Output the [X, Y] coordinate of the center of the cell containing the given text.  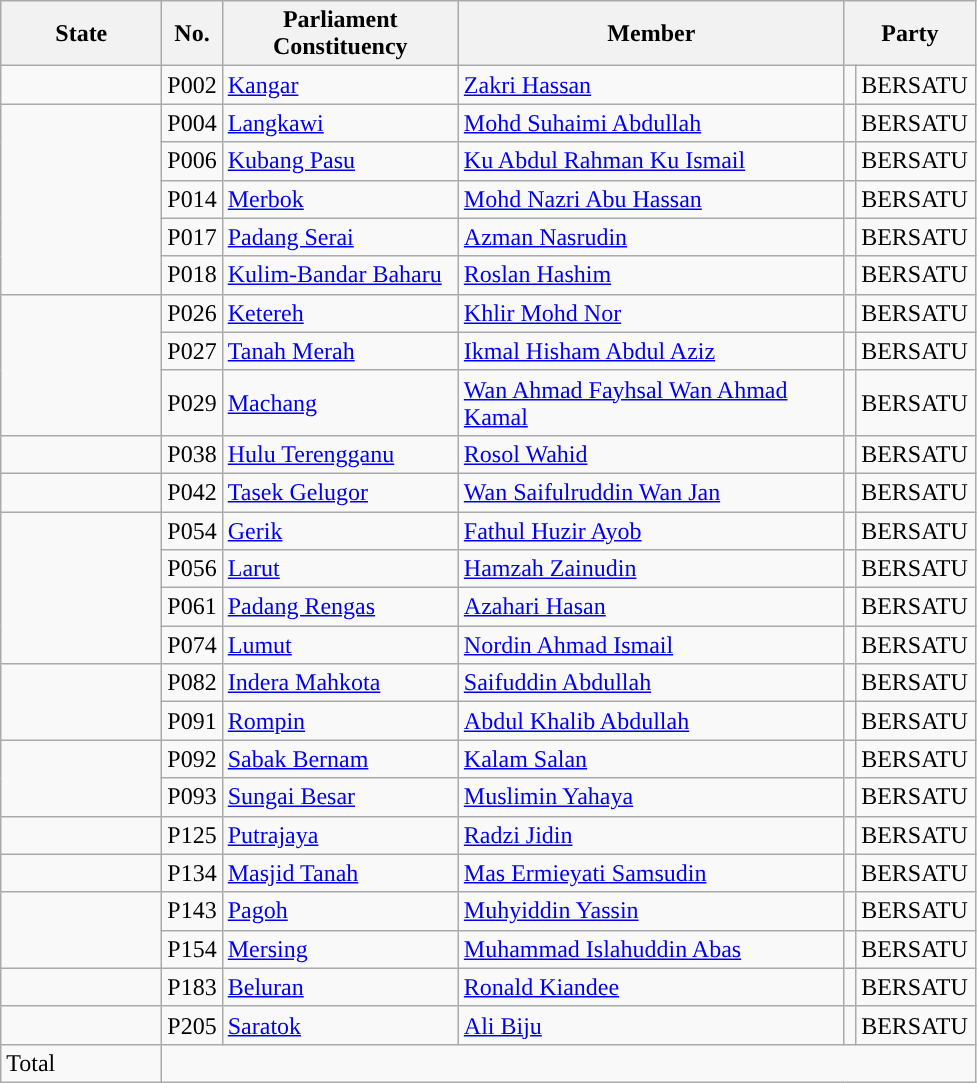
P026 [192, 313]
Member [651, 34]
Mohd Suhaimi Abdullah [651, 123]
Gerik [340, 531]
P056 [192, 569]
Fathul Huzir Ayob [651, 531]
Hulu Terengganu [340, 454]
Rompin [340, 721]
Mohd Nazri Abu Hassan [651, 199]
Ronald Kiandee [651, 987]
Padang Serai [340, 237]
Mersing [340, 949]
Larut [340, 569]
P143 [192, 911]
Khlir Mohd Nor [651, 313]
Pagoh [340, 911]
Hamzah Zainudin [651, 569]
P038 [192, 454]
Radzi Jidin [651, 835]
P017 [192, 237]
Muhyiddin Yassin [651, 911]
P154 [192, 949]
P042 [192, 492]
Azman Nasrudin [651, 237]
Muslimin Yahaya [651, 797]
P029 [192, 402]
P004 [192, 123]
P093 [192, 797]
Sabak Bernam [340, 759]
Mas Ermieyati Samsudin [651, 873]
Ikmal Hisham Abdul Aziz [651, 351]
Masjid Tanah [340, 873]
Indera Mahkota [340, 683]
Saratok [340, 1025]
P082 [192, 683]
Saifuddin Abdullah [651, 683]
P134 [192, 873]
Langkawi [340, 123]
State [82, 34]
Azahari Hasan [651, 607]
No. [192, 34]
Padang Rengas [340, 607]
Kubang Pasu [340, 161]
Beluran [340, 987]
Ali Biju [651, 1025]
P183 [192, 987]
Tasek Gelugor [340, 492]
Kulim-Bandar Baharu [340, 275]
P074 [192, 645]
P006 [192, 161]
Tanah Merah [340, 351]
P002 [192, 85]
Total [82, 1063]
Rosol Wahid [651, 454]
Merbok [340, 199]
P205 [192, 1025]
Party [910, 34]
Abdul Khalib Abdullah [651, 721]
Machang [340, 402]
P091 [192, 721]
Ku Abdul Rahman Ku Ismail [651, 161]
Parliament Constituency [340, 34]
P054 [192, 531]
P125 [192, 835]
Kangar [340, 85]
Wan Saifulruddin Wan Jan [651, 492]
Ketereh [340, 313]
Roslan Hashim [651, 275]
P018 [192, 275]
Zakri Hassan [651, 85]
P092 [192, 759]
P061 [192, 607]
Nordin Ahmad Ismail [651, 645]
P014 [192, 199]
Kalam Salan [651, 759]
P027 [192, 351]
Muhammad Islahuddin Abas [651, 949]
Sungai Besar [340, 797]
Lumut [340, 645]
Wan Ahmad Fayhsal Wan Ahmad Kamal [651, 402]
Putrajaya [340, 835]
